Detect which cell encompasses the target text, then output its (X, Y) center coordinate. 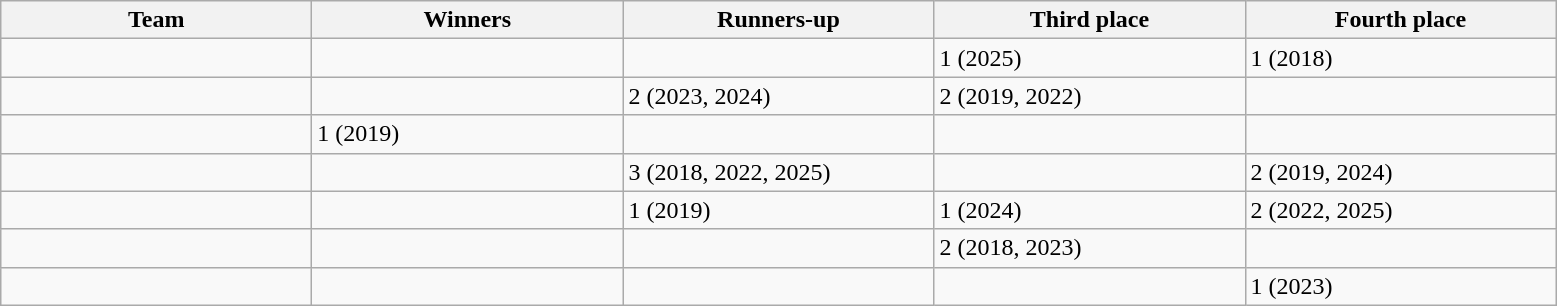
2 (2022, 2025) (1400, 210)
Winners (468, 20)
1 (2023) (1400, 286)
Third place (1090, 20)
Runners-up (778, 20)
2 (2018, 2023) (1090, 248)
2 (2019, 2022) (1090, 96)
1 (2024) (1090, 210)
3 (2018, 2022, 2025) (778, 172)
1 (2018) (1400, 58)
1 (2025) (1090, 58)
2 (2019, 2024) (1400, 172)
Fourth place (1400, 20)
2 (2023, 2024) (778, 96)
Team (156, 20)
